Find where the given text appears and provide that cell's center as [X, Y] coordinate. 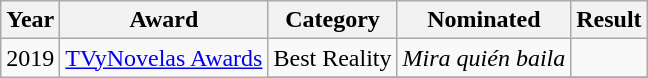
TVyNovelas Awards [164, 58]
Best Reality [332, 58]
Year [30, 20]
Category [332, 20]
Award [164, 20]
2019 [30, 58]
Mira quién baila [484, 58]
Nominated [484, 20]
Result [609, 20]
